Find where the given text appears and provide that cell's center as (X, Y) coordinate. 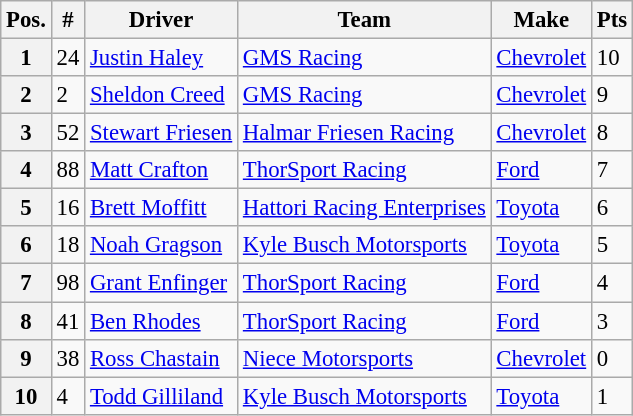
Pos. (26, 20)
Justin Haley (162, 58)
Ross Chastain (162, 358)
18 (68, 245)
52 (68, 133)
Driver (162, 20)
16 (68, 208)
Niece Motorsports (365, 358)
Hattori Racing Enterprises (365, 208)
88 (68, 170)
Team (365, 20)
Stewart Friesen (162, 133)
Matt Crafton (162, 170)
38 (68, 358)
# (68, 20)
41 (68, 321)
Sheldon Creed (162, 95)
Brett Moffitt (162, 208)
Make (541, 20)
24 (68, 58)
Todd Gilliland (162, 396)
0 (612, 358)
Grant Enfinger (162, 283)
98 (68, 283)
Halmar Friesen Racing (365, 133)
Noah Gragson (162, 245)
Ben Rhodes (162, 321)
Pts (612, 20)
